Locate the cell with the specified text and output its (X, Y) center coordinate. 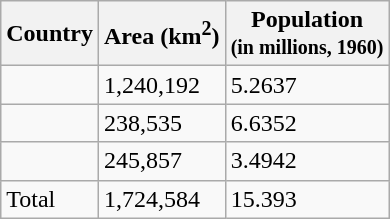
Area (km2) (162, 34)
6.6352 (307, 123)
238,535 (162, 123)
1,724,584 (162, 199)
3.4942 (307, 161)
Population(in millions, 1960) (307, 34)
Country (50, 34)
15.393 (307, 199)
Total (50, 199)
1,240,192 (162, 85)
245,857 (162, 161)
5.2637 (307, 85)
